Output the (X, Y) coordinate of the center of the cell containing the given text.  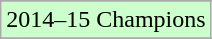
2014–15 Champions (106, 20)
